Find where the given text appears and provide that cell's center as [X, Y] coordinate. 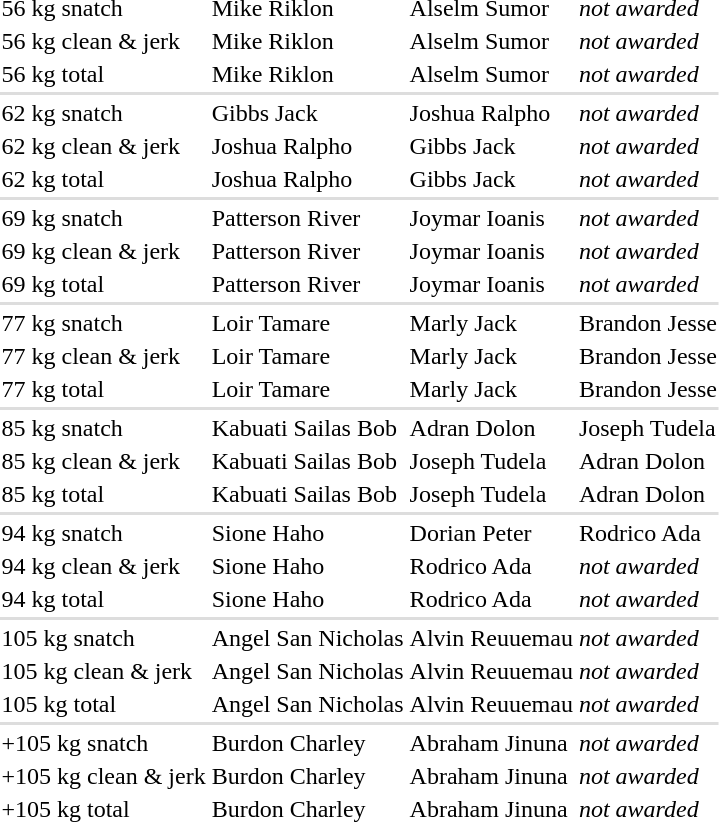
Dorian Peter [491, 533]
69 kg clean & jerk [104, 251]
77 kg total [104, 389]
105 kg snatch [104, 638]
94 kg total [104, 599]
85 kg snatch [104, 428]
77 kg clean & jerk [104, 356]
105 kg total [104, 704]
94 kg snatch [104, 533]
62 kg clean & jerk [104, 146]
69 kg snatch [104, 218]
77 kg snatch [104, 323]
69 kg total [104, 284]
85 kg clean & jerk [104, 461]
62 kg snatch [104, 113]
85 kg total [104, 494]
+105 kg clean & jerk [104, 776]
56 kg clean & jerk [104, 41]
56 kg total [104, 74]
94 kg clean & jerk [104, 566]
+105 kg snatch [104, 743]
62 kg total [104, 179]
105 kg clean & jerk [104, 671]
